Find where the given text appears and provide that cell's center as (X, Y) coordinate. 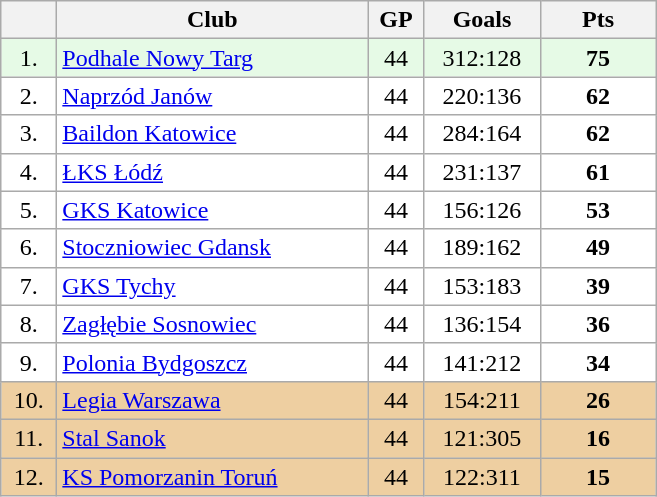
153:183 (482, 286)
Naprzód Janów (212, 96)
53 (598, 210)
154:211 (482, 400)
26 (598, 400)
156:126 (482, 210)
61 (598, 172)
Club (212, 20)
Goals (482, 20)
Polonia Bydgoszcz (212, 362)
15 (598, 477)
GP (396, 20)
1. (29, 58)
312:128 (482, 58)
GKS Katowice (212, 210)
8. (29, 324)
2. (29, 96)
Baildon Katowice (212, 134)
122:311 (482, 477)
6. (29, 248)
36 (598, 324)
141:212 (482, 362)
136:154 (482, 324)
121:305 (482, 438)
39 (598, 286)
3. (29, 134)
4. (29, 172)
7. (29, 286)
10. (29, 400)
9. (29, 362)
34 (598, 362)
5. (29, 210)
11. (29, 438)
Legia Warszawa (212, 400)
Zagłębie Sosnowiec (212, 324)
220:136 (482, 96)
Stal Sanok (212, 438)
ŁKS Łódź (212, 172)
12. (29, 477)
Stoczniowiec Gdansk (212, 248)
189:162 (482, 248)
16 (598, 438)
284:164 (482, 134)
GKS Tychy (212, 286)
Pts (598, 20)
75 (598, 58)
231:137 (482, 172)
49 (598, 248)
KS Pomorzanin Toruń (212, 477)
Podhale Nowy Targ (212, 58)
